For the text-containing cell, return its midpoint in (x, y) coordinate format. 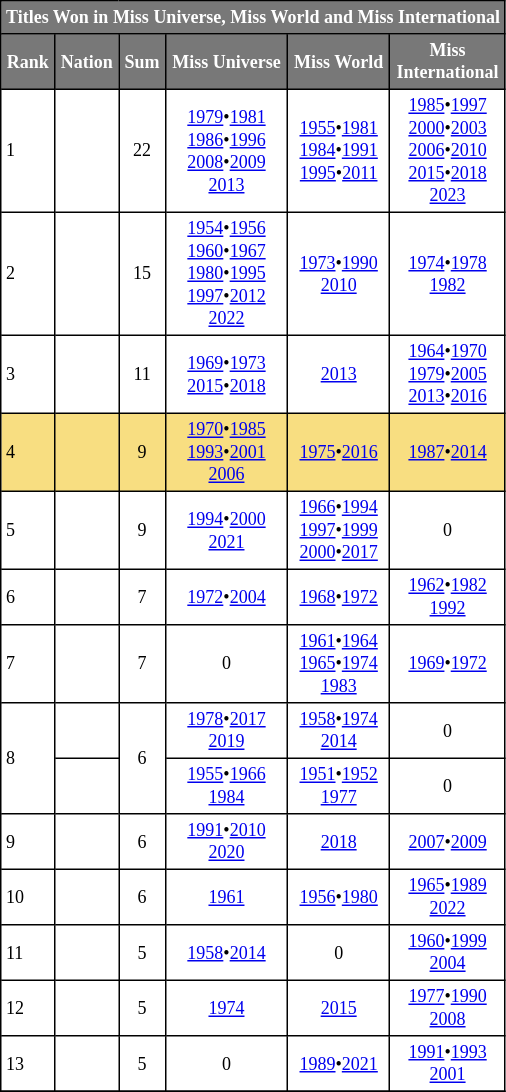
Sum (142, 62)
1968•1972 (339, 597)
1961 (226, 897)
1960•19992004 (448, 953)
1969•19732015•2018 (226, 374)
1972•2004 (226, 597)
Miss Universe (226, 62)
1970•19851993•20012006 (226, 452)
1958•1974 2014 (339, 731)
1994•20002021 (226, 530)
1985•19972000•20032006•20102015•20182023 (448, 150)
MissInternational (448, 62)
1973•19902010 (339, 274)
1987•2014 (448, 452)
1964•19701979•20052013•2016 (448, 374)
1989•2021 (339, 1064)
2018 (339, 842)
1951•19521977 (339, 786)
1954•19561960•19671980•19951997•20122022 (226, 274)
1962•19821992 (448, 597)
1965•19892022 (448, 897)
Nation (87, 62)
1974 (226, 1008)
1991•20102020 (226, 842)
1961•19641965•19741983 (339, 664)
13 (28, 1064)
1955•19811984•19911995•2011 (339, 150)
2015 (339, 1008)
8 (28, 758)
1979•19811986•19962008•20092013 (226, 150)
3 (28, 374)
1969•1972 (448, 664)
1991•19932001 (448, 1064)
Titles Won in Miss Universe, Miss World and Miss International (254, 18)
Miss World (339, 62)
4 (28, 452)
2013 (339, 374)
12 (28, 1008)
Rank (28, 62)
1977•19902008 (448, 1008)
10 (28, 897)
1975•2016 (339, 452)
1958•2014 (226, 953)
22 (142, 150)
1955•19661984 (226, 786)
1956•1980 (339, 897)
2 (28, 274)
1978•20172019 (226, 731)
1 (28, 150)
1966•19941997•19992000•2017 (339, 530)
1974•19781982 (448, 274)
15 (142, 274)
2007•2009 (448, 842)
